Identify which cell holds the provided text, then report its (X, Y) central coordinate. 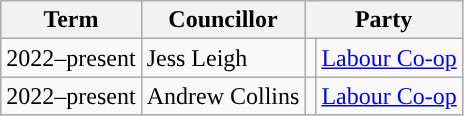
Councillor (223, 20)
Jess Leigh (223, 58)
Andrew Collins (223, 96)
Party (384, 20)
Term (71, 20)
